Search for the cell housing the specified text and yield its (X, Y) center coordinate. 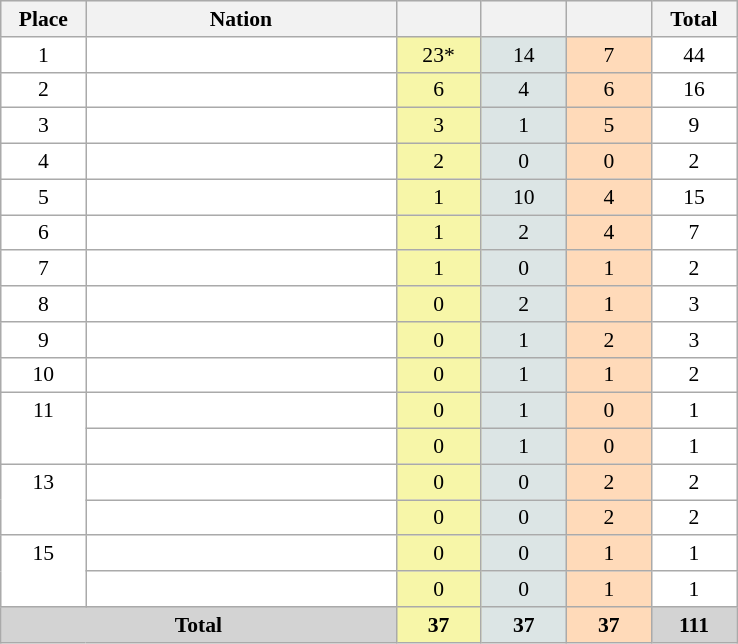
16 (694, 90)
11 (44, 428)
44 (694, 55)
Place (44, 19)
8 (44, 304)
14 (524, 55)
111 (694, 625)
Nation (241, 19)
13 (44, 500)
23* (438, 55)
